From the cell containing the given text, extract its center point as (x, y) coordinate. 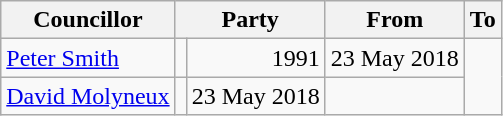
1991 (256, 58)
Peter Smith (88, 58)
David Molyneux (88, 96)
From (394, 20)
Councillor (88, 20)
To (482, 20)
Party (250, 20)
